Locate the cell with the specified text and output its [X, Y] center coordinate. 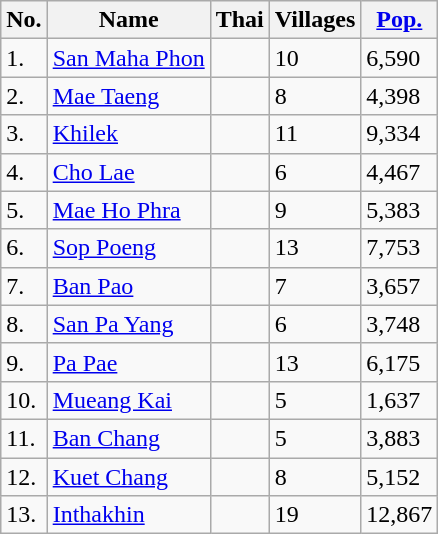
11. [24, 438]
5,152 [400, 477]
2. [24, 96]
Mae Taeng [128, 96]
Cho Lae [128, 172]
6. [24, 248]
7,753 [400, 248]
12. [24, 477]
7. [24, 286]
1. [24, 58]
7 [315, 286]
9,334 [400, 134]
4. [24, 172]
12,867 [400, 515]
8. [24, 324]
1,637 [400, 400]
Ban Chang [128, 438]
Thai [240, 20]
Mae Ho Phra [128, 210]
3,748 [400, 324]
Ban Pao [128, 286]
6,175 [400, 362]
5,383 [400, 210]
9. [24, 362]
5. [24, 210]
11 [315, 134]
10. [24, 400]
Inthakhin [128, 515]
San Maha Phon [128, 58]
Name [128, 20]
6,590 [400, 58]
Sop Poeng [128, 248]
Kuet Chang [128, 477]
3,883 [400, 438]
Khilek [128, 134]
No. [24, 20]
19 [315, 515]
Pop. [400, 20]
10 [315, 58]
Pa Pae [128, 362]
13. [24, 515]
4,398 [400, 96]
Villages [315, 20]
3,657 [400, 286]
San Pa Yang [128, 324]
4,467 [400, 172]
3. [24, 134]
Mueang Kai [128, 400]
9 [315, 210]
